Output the [X, Y] coordinate of the center of the cell containing the given text.  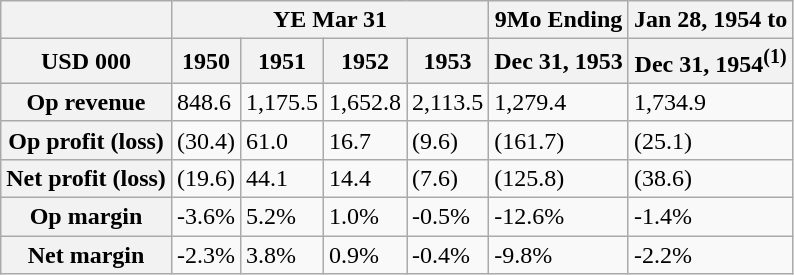
Dec 31, 1954(1) [710, 62]
(125.8) [559, 178]
3.8% [282, 255]
-0.5% [448, 217]
Op profit (loss) [86, 140]
2,113.5 [448, 102]
1.0% [364, 217]
1952 [364, 62]
(9.6) [448, 140]
1,652.8 [364, 102]
1950 [206, 62]
-2.3% [206, 255]
(30.4) [206, 140]
0.9% [364, 255]
(7.6) [448, 178]
-1.4% [710, 217]
USD 000 [86, 62]
Net margin [86, 255]
Dec 31, 1953 [559, 62]
Jan 28, 1954 to [710, 20]
5.2% [282, 217]
-0.4% [448, 255]
Net profit (loss) [86, 178]
1953 [448, 62]
Op margin [86, 217]
-3.6% [206, 217]
1951 [282, 62]
9Mo Ending [559, 20]
(38.6) [710, 178]
Op revenue [86, 102]
848.6 [206, 102]
61.0 [282, 140]
16.7 [364, 140]
44.1 [282, 178]
-9.8% [559, 255]
1,175.5 [282, 102]
(19.6) [206, 178]
YE Mar 31 [330, 20]
1,279.4 [559, 102]
-2.2% [710, 255]
14.4 [364, 178]
1,734.9 [710, 102]
(25.1) [710, 140]
(161.7) [559, 140]
-12.6% [559, 217]
